Extract the [X, Y] coordinate from the center of the cell holding the provided text.  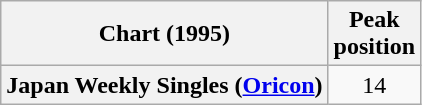
Peakposition [374, 34]
Japan Weekly Singles (Oricon) [164, 85]
14 [374, 85]
Chart (1995) [164, 34]
